Scan for the cell matching the given text and deliver its [x, y] coordinate at center. 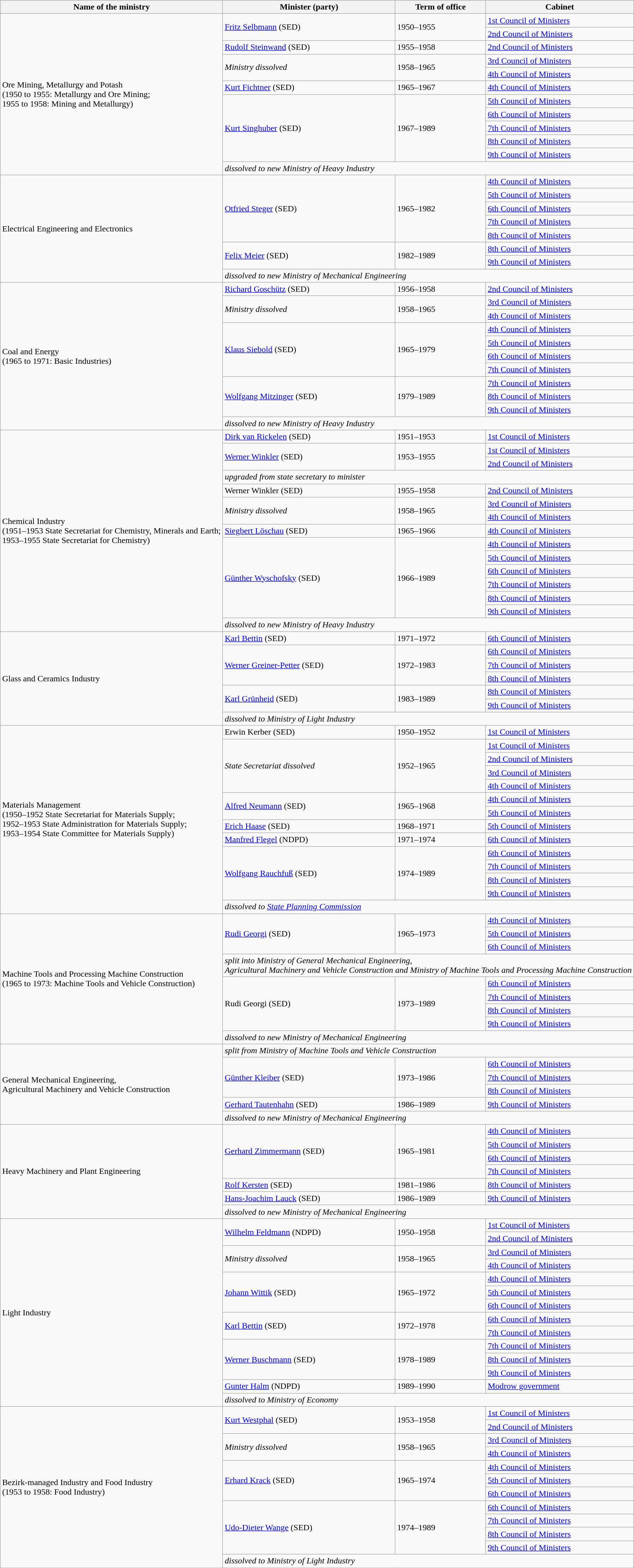
Ore Mining, Metallurgy and Potash(1950 to 1955: Metallurgy and Ore Mining;1955 to 1958: Mining and Metallurgy) [111, 95]
Modrow government [560, 1386]
Karl Grünheid (SED) [309, 699]
1952–1965 [440, 766]
1950–1955 [440, 27]
1965–1966 [440, 531]
Gerhard Zimmermann (SED) [309, 1151]
Gerhard Tautenhahn (SED) [309, 1104]
1973–1986 [440, 1078]
1971–1972 [440, 638]
Wolfgang Mitzinger (SED) [309, 396]
1978–1989 [440, 1359]
Chemical Industry(1951–1953 State Secretariat for Chemistry, Minerals and Earth;1953–1955 State Secretariat for Chemistry) [111, 531]
1972–1983 [440, 665]
Hans-Joachim Lauck (SED) [309, 1198]
1983–1989 [440, 699]
Glass and Ceramics Industry [111, 679]
1989–1990 [440, 1386]
1965–1968 [440, 806]
General Mechanical Engineering,Agricultural Machinery and Vehicle Construction [111, 1084]
Günther Wyschofsky (SED) [309, 578]
1951–1953 [440, 437]
1972–1978 [440, 1326]
1966–1989 [440, 578]
Otfried Steger (SED) [309, 209]
Manfred Flegel (NDPD) [309, 840]
Erwin Kerber (SED) [309, 732]
Dirk van Rickelen (SED) [309, 437]
Klaus Siebold (SED) [309, 349]
Term of office [440, 7]
Bezirk-managed Industry and Food Industry(1953 to 1958: Food Industry) [111, 1487]
Wolfgang Rauchfuß (SED) [309, 873]
1981–1986 [440, 1185]
1971–1974 [440, 840]
Kurt Fichtner (SED) [309, 88]
upgraded from state secretary to minister [428, 477]
Fritz Selbmann (SED) [309, 27]
1965–1982 [440, 209]
dissolved to State Planning Commission [428, 907]
Rolf Kersten (SED) [309, 1185]
1950–1952 [440, 732]
1982–1989 [440, 255]
1953–1955 [440, 457]
1965–1979 [440, 349]
1965–1973 [440, 934]
Machine Tools and Processing Machine Construction(1965 to 1973: Machine Tools and Vehicle Construction) [111, 979]
Günther Kleiber (SED) [309, 1078]
Erich Haase (SED) [309, 826]
Electrical Engineering and Electronics [111, 229]
Werner Buschmann (SED) [309, 1359]
Heavy Machinery and Plant Engineering [111, 1171]
Felix Meier (SED) [309, 255]
Coal and Energy(1965 to 1971: Basic Industries) [111, 356]
Rudolf Steinwand (SED) [309, 47]
Siegbert Löschau (SED) [309, 531]
1950–1958 [440, 1232]
Udo-Dieter Wange (SED) [309, 1527]
Name of the ministry [111, 7]
dissolved to Ministry of Economy [428, 1400]
Richard Goschütz (SED) [309, 289]
1979–1989 [440, 396]
Cabinet [560, 7]
Werner Greiner-Petter (SED) [309, 665]
Erhard Krack (SED) [309, 1480]
1965–1972 [440, 1292]
Minister (party) [309, 7]
Wilhelm Feldmann (NDPD) [309, 1232]
1965–1974 [440, 1480]
Kurt Westphal (SED) [309, 1420]
1968–1971 [440, 826]
1965–1967 [440, 88]
Kurt Singhuber (SED) [309, 128]
Light Industry [111, 1313]
Gunter Halm (NDPD) [309, 1386]
State Secretariat dissolved [309, 766]
1967–1989 [440, 128]
Alfred Neumann (SED) [309, 806]
split from Ministry of Machine Tools and Vehicle Construction [428, 1051]
1956–1958 [440, 289]
1973–1989 [440, 1003]
1953–1958 [440, 1420]
1965–1981 [440, 1151]
Johann Wittik (SED) [309, 1292]
